Detect which cell encompasses the target text, then output its [x, y] center coordinate. 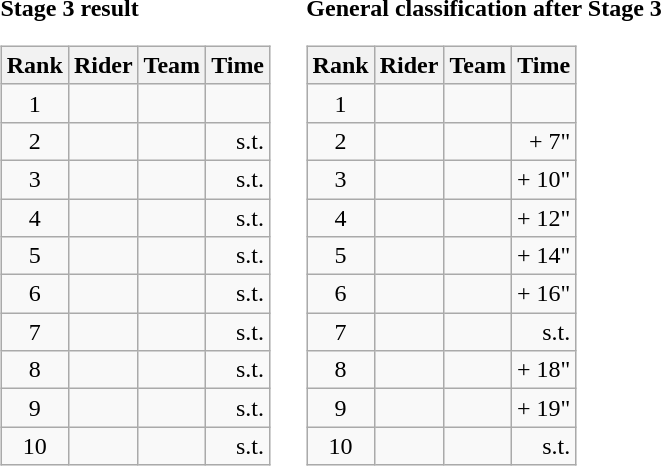
+ 16" [543, 294]
+ 19" [543, 408]
+ 7" [543, 141]
+ 10" [543, 179]
+ 18" [543, 370]
+ 12" [543, 217]
+ 14" [543, 256]
